From the cell containing the given text, extract its center point as (X, Y) coordinate. 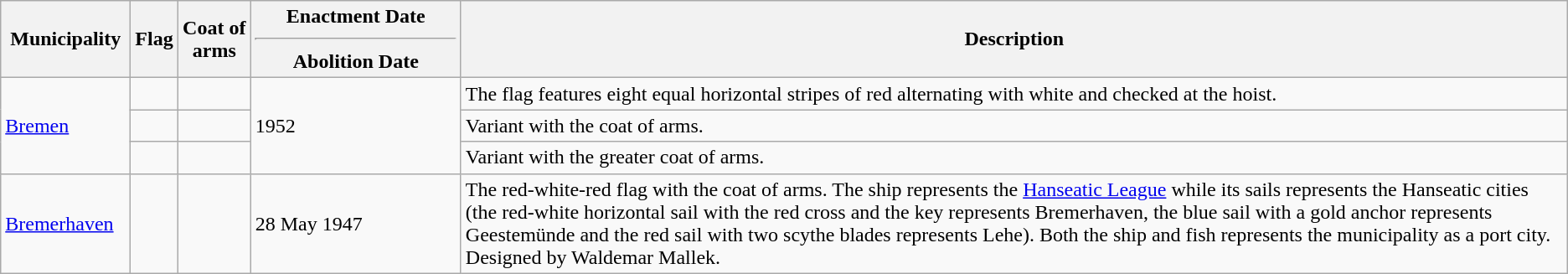
Description (1014, 39)
Variant with the coat of arms. (1014, 126)
1952 (355, 126)
The flag features eight equal horizontal stripes of red alternating with white and checked at the hoist. (1014, 94)
Flag (154, 39)
Variant with the greater coat of arms. (1014, 158)
Bremen (65, 126)
Bremerhaven (65, 223)
Enactment DateAbolition Date (355, 39)
28 May 1947 (355, 223)
Municipality (65, 39)
Coat of arms (214, 39)
